From the cell containing the given text, extract its center point as [x, y] coordinate. 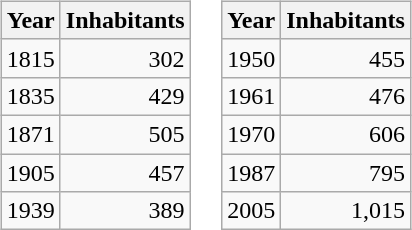
795 [346, 173]
476 [346, 96]
1950 [252, 58]
505 [125, 134]
1970 [252, 134]
1871 [30, 134]
1905 [30, 173]
429 [125, 96]
457 [125, 173]
302 [125, 58]
1987 [252, 173]
1835 [30, 96]
1,015 [346, 211]
1939 [30, 211]
2005 [252, 211]
1961 [252, 96]
1815 [30, 58]
455 [346, 58]
606 [346, 134]
389 [125, 211]
